Find where the given text appears and provide that cell's center as [x, y] coordinate. 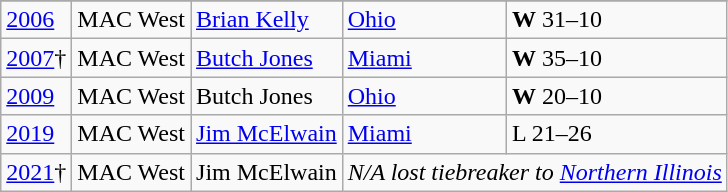
N/A lost tiebreaker to Northern Illinois [534, 172]
W 35–10 [616, 58]
2021† [36, 172]
W 20–10 [616, 96]
2009 [36, 96]
2007† [36, 58]
W 31–10 [616, 20]
L 21–26 [616, 134]
Brian Kelly [267, 20]
2019 [36, 134]
2006 [36, 20]
